Return the (x, y) coordinate for the center point of the cell that contains the specified text.  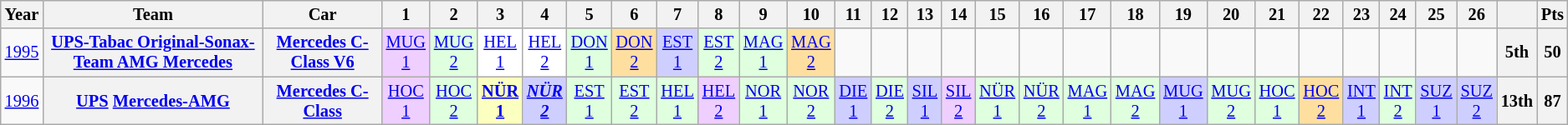
INT1 (1361, 101)
24 (1398, 14)
UPS Mercedes-AMG (152, 101)
5th (1517, 52)
NOR2 (811, 101)
22 (1321, 14)
SUZ2 (1477, 101)
50 (1552, 52)
13 (925, 14)
Team (152, 14)
Car (323, 14)
DIE2 (890, 101)
12 (890, 14)
17 (1087, 14)
Mercedes C-Class V6 (323, 52)
SUZ1 (1436, 101)
4 (545, 14)
1 (406, 14)
9 (763, 14)
8 (719, 14)
26 (1477, 14)
DON2 (635, 52)
13th (1517, 101)
Year (22, 14)
SIL1 (925, 101)
UPS-Tabac Original-Sonax-Team AMG Mercedes (152, 52)
3 (500, 14)
2 (453, 14)
6 (635, 14)
25 (1436, 14)
87 (1552, 101)
SIL2 (958, 101)
DIE1 (854, 101)
Mercedes C-Class (323, 101)
7 (677, 14)
14 (958, 14)
20 (1231, 14)
10 (811, 14)
1995 (22, 52)
15 (997, 14)
18 (1136, 14)
1996 (22, 101)
NOR1 (763, 101)
21 (1278, 14)
11 (854, 14)
Pts (1552, 14)
5 (590, 14)
INT2 (1398, 101)
16 (1042, 14)
19 (1182, 14)
23 (1361, 14)
DON1 (590, 52)
